Pinpoint the cell where the given text exists, returning its (x, y) midpoint coordinate. 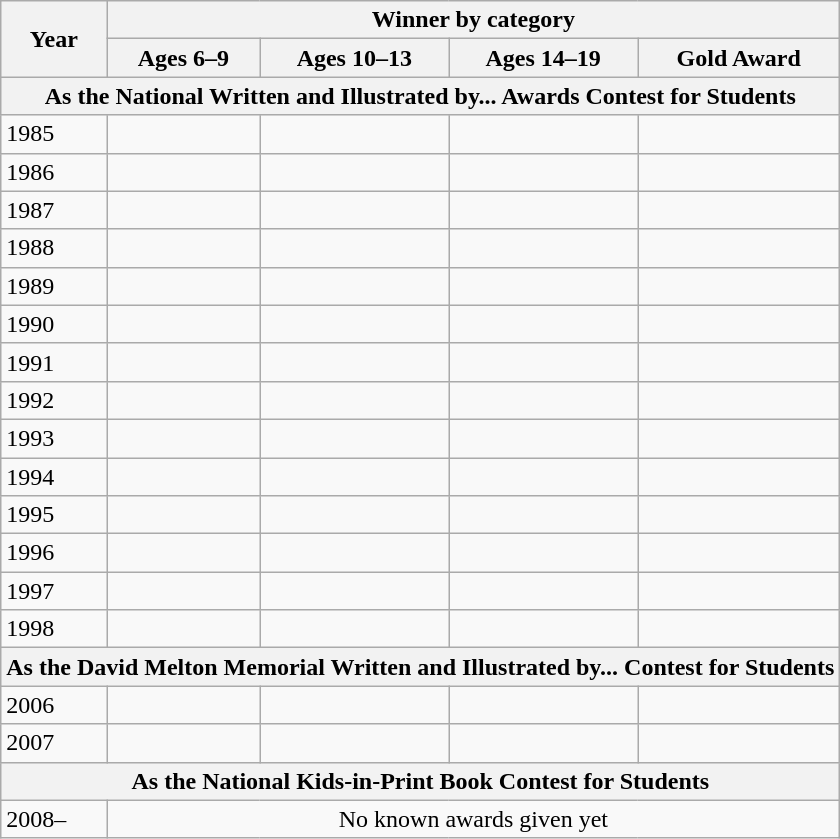
No known awards given yet (474, 819)
Gold Award (739, 58)
1998 (54, 629)
1997 (54, 591)
Ages 14–19 (544, 58)
1986 (54, 172)
1992 (54, 400)
As the National Kids-in-Print Book Contest for Students (420, 781)
1994 (54, 477)
1989 (54, 286)
As the National Written and Illustrated by... Awards Contest for Students (420, 96)
1991 (54, 362)
1993 (54, 438)
2008– (54, 819)
1990 (54, 324)
As the David Melton Memorial Written and Illustrated by... Contest for Students (420, 667)
1996 (54, 553)
2007 (54, 743)
1985 (54, 134)
1987 (54, 210)
2006 (54, 705)
Ages 10–13 (354, 58)
Ages 6–9 (184, 58)
Year (54, 39)
Winner by category (474, 20)
1988 (54, 248)
1995 (54, 515)
